Detect which cell encompasses the target text, then output its (x, y) center coordinate. 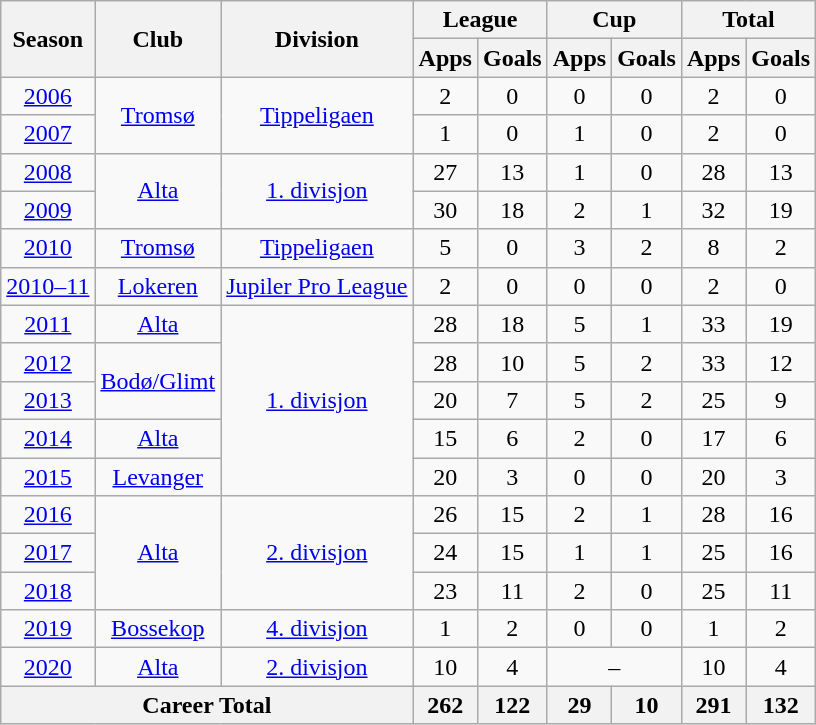
2015 (48, 477)
262 (445, 705)
32 (713, 210)
League (480, 20)
30 (445, 210)
291 (713, 705)
2010 (48, 248)
2010–11 (48, 286)
– (614, 667)
Cup (614, 20)
Jupiler Pro League (317, 286)
27 (445, 172)
Club (158, 39)
9 (781, 400)
2018 (48, 591)
2017 (48, 553)
Levanger (158, 477)
Lokeren (158, 286)
12 (781, 362)
Division (317, 39)
Season (48, 39)
2006 (48, 96)
Bodø/Glimt (158, 381)
2013 (48, 400)
Bossekop (158, 629)
2009 (48, 210)
2011 (48, 324)
132 (781, 705)
2012 (48, 362)
17 (713, 438)
26 (445, 515)
8 (713, 248)
4. divisjon (317, 629)
2007 (48, 134)
2020 (48, 667)
122 (512, 705)
2019 (48, 629)
2014 (48, 438)
7 (512, 400)
2008 (48, 172)
2016 (48, 515)
Total (748, 20)
29 (579, 705)
24 (445, 553)
23 (445, 591)
Career Total (207, 705)
